Identify which cell holds the provided text, then report its (X, Y) central coordinate. 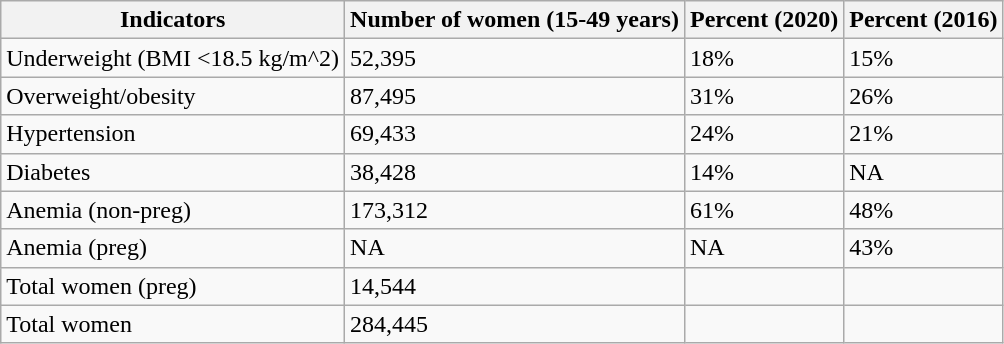
26% (924, 96)
Percent (2020) (764, 20)
14,544 (515, 286)
Number of women (15-49 years) (515, 20)
Anemia (non-preg) (173, 210)
Underweight (BMI <18.5 kg/m^2) (173, 58)
38,428 (515, 172)
48% (924, 210)
21% (924, 134)
69,433 (515, 134)
Total women (preg) (173, 286)
Total women (173, 324)
87,495 (515, 96)
43% (924, 248)
Anemia (preg) (173, 248)
Hypertension (173, 134)
Diabetes (173, 172)
Percent (2016) (924, 20)
18% (764, 58)
61% (764, 210)
15% (924, 58)
24% (764, 134)
284,445 (515, 324)
Overweight/obesity (173, 96)
Indicators (173, 20)
173,312 (515, 210)
31% (764, 96)
52,395 (515, 58)
14% (764, 172)
